Return the (x, y) coordinate for the center point of the cell that contains the specified text.  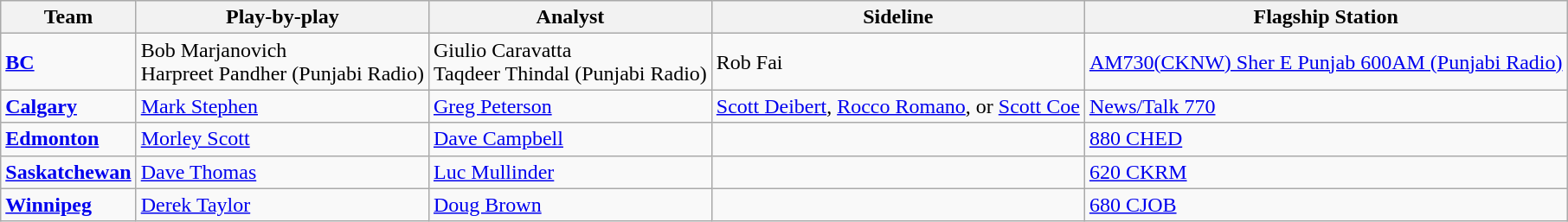
Dave Campbell (569, 139)
680 CJOB (1326, 205)
Scott Deibert, Rocco Romano, or Scott Coe (898, 106)
BC (68, 62)
Saskatchewan (68, 172)
Mark Stephen (282, 106)
Derek Taylor (282, 205)
Winnipeg (68, 205)
Analyst (569, 17)
Sideline (898, 17)
Giulio CaravattaTaqdeer Thindal (Punjabi Radio) (569, 62)
Calgary (68, 106)
Flagship Station (1326, 17)
Morley Scott (282, 139)
Rob Fai (898, 62)
Doug Brown (569, 205)
Play-by-play (282, 17)
News/Talk 770 (1326, 106)
Dave Thomas (282, 172)
Team (68, 17)
Edmonton (68, 139)
620 CKRM (1326, 172)
Luc Mullinder (569, 172)
Bob MarjanovichHarpreet Pandher (Punjabi Radio) (282, 62)
880 CHED (1326, 139)
Greg Peterson (569, 106)
AM730(CKNW) Sher E Punjab 600AM (Punjabi Radio) (1326, 62)
